Return [x, y] of the center of cell containing provided text 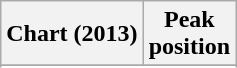
Peakposition [189, 34]
Chart (2013) [72, 34]
